Capture the cell that displays the provided text and extract its [x, y] central coordinate. 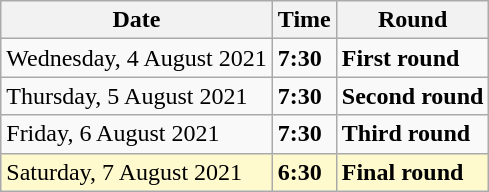
Final round [412, 172]
Saturday, 7 August 2021 [137, 172]
First round [412, 58]
6:30 [304, 172]
Wednesday, 4 August 2021 [137, 58]
Date [137, 20]
Thursday, 5 August 2021 [137, 96]
Third round [412, 134]
Round [412, 20]
Friday, 6 August 2021 [137, 134]
Second round [412, 96]
Time [304, 20]
